From the cell containing the given text, extract its center point as [x, y] coordinate. 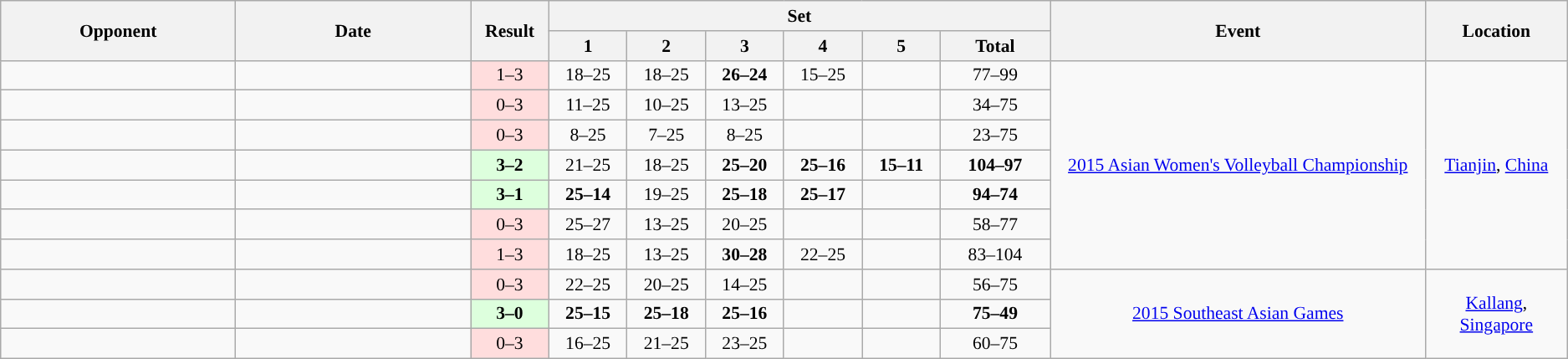
34–75 [995, 105]
Event [1239, 30]
23–75 [995, 136]
7–25 [667, 136]
104–97 [995, 165]
56–75 [995, 285]
3–2 [510, 165]
11–25 [588, 105]
2015 Southeast Asian Games [1239, 315]
30–28 [745, 254]
Opponent [119, 30]
3 [745, 46]
25–27 [588, 225]
25–14 [588, 195]
58–77 [995, 225]
14–25 [745, 285]
3–0 [510, 314]
Tianjin, China [1497, 164]
10–25 [667, 105]
Result [510, 30]
19–25 [667, 195]
15–11 [901, 165]
25–20 [745, 165]
5 [901, 46]
25–15 [588, 314]
26–24 [745, 75]
Total [995, 46]
4 [823, 46]
2015 Asian Women's Volleyball Championship [1239, 164]
2 [667, 46]
77–99 [995, 75]
15–25 [823, 75]
Location [1497, 30]
Date [353, 30]
75–49 [995, 314]
25–17 [823, 195]
1 [588, 46]
60–75 [995, 344]
Set [799, 16]
Kallang, Singapore [1497, 315]
83–104 [995, 254]
3–1 [510, 195]
94–74 [995, 195]
16–25 [588, 344]
23–25 [745, 344]
